Capture the cell that displays the provided text and extract its [x, y] central coordinate. 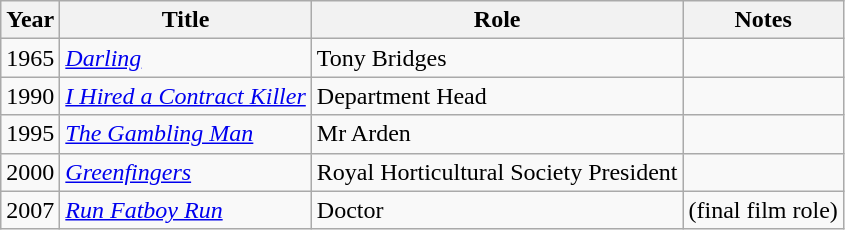
1995 [30, 134]
Greenfingers [186, 172]
Tony Bridges [497, 58]
Mr Arden [497, 134]
Run Fatboy Run [186, 210]
1965 [30, 58]
Darling [186, 58]
The Gambling Man [186, 134]
I Hired a Contract Killer [186, 96]
(final film role) [763, 210]
Doctor [497, 210]
Role [497, 20]
2007 [30, 210]
Notes [763, 20]
Title [186, 20]
1990 [30, 96]
Department Head [497, 96]
2000 [30, 172]
Year [30, 20]
Royal Horticultural Society President [497, 172]
